Search for the cell housing the specified text and yield its [x, y] center coordinate. 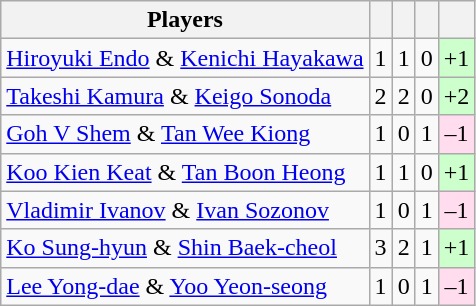
Players [185, 20]
3 [380, 248]
Lee Yong-dae & Yoo Yeon-seong [185, 286]
Hiroyuki Endo & Kenichi Hayakawa [185, 58]
Koo Kien Keat & Tan Boon Heong [185, 172]
Goh V Shem & Tan Wee Kiong [185, 134]
+2 [456, 96]
Vladimir Ivanov & Ivan Sozonov [185, 210]
Takeshi Kamura & Keigo Sonoda [185, 96]
Ko Sung-hyun & Shin Baek-cheol [185, 248]
